Return (x, y) of the center of cell containing provided text 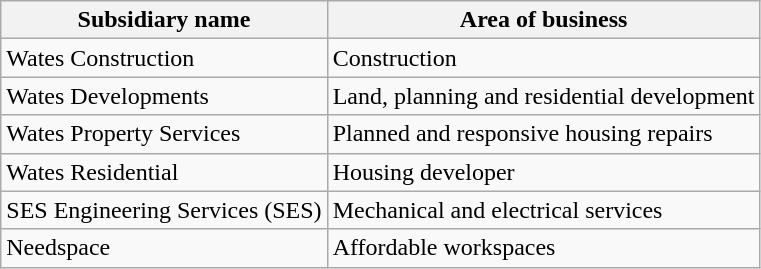
Wates Developments (164, 96)
Subsidiary name (164, 20)
Construction (544, 58)
Wates Property Services (164, 134)
Wates Construction (164, 58)
Housing developer (544, 172)
Area of business (544, 20)
Land, planning and residential development (544, 96)
Planned and responsive housing repairs (544, 134)
SES Engineering Services (SES) (164, 210)
Needspace (164, 248)
Mechanical and electrical services (544, 210)
Wates Residential (164, 172)
Affordable workspaces (544, 248)
